Detect which cell encompasses the target text, then output its (X, Y) center coordinate. 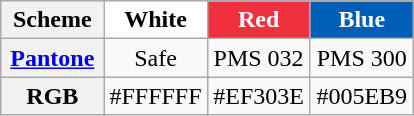
Safe (156, 58)
#EF303E (258, 96)
Blue (362, 20)
#005EB9 (362, 96)
#FFFFFF (156, 96)
PMS 300 (362, 58)
White (156, 20)
Pantone (52, 58)
RGB (52, 96)
Red (258, 20)
PMS 032 (258, 58)
Scheme (52, 20)
